Search for the cell housing the specified text and yield its (x, y) center coordinate. 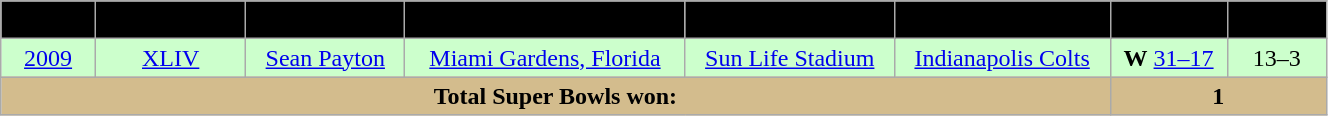
2009 (48, 58)
Total Super Bowls won: (556, 96)
Super Bowl (170, 20)
13–3 (1276, 58)
Location (546, 20)
Indianapolis Colts (1002, 58)
Sean Payton (326, 58)
Stadium (790, 20)
W 31–17 (1168, 58)
Miami Gardens, Florida (546, 58)
Sun Life Stadium (790, 58)
Result (1168, 20)
1 (1218, 96)
XLIV (170, 58)
Head Coach (326, 20)
Opponent (1002, 20)
Season (48, 20)
Record (1276, 20)
